Find where the given text appears and provide that cell's center as [x, y] coordinate. 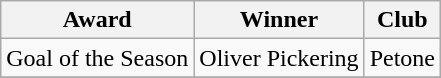
Petone [402, 58]
Oliver Pickering [279, 58]
Winner [279, 20]
Club [402, 20]
Goal of the Season [98, 58]
Award [98, 20]
